Return [x, y] of the center of cell containing provided text 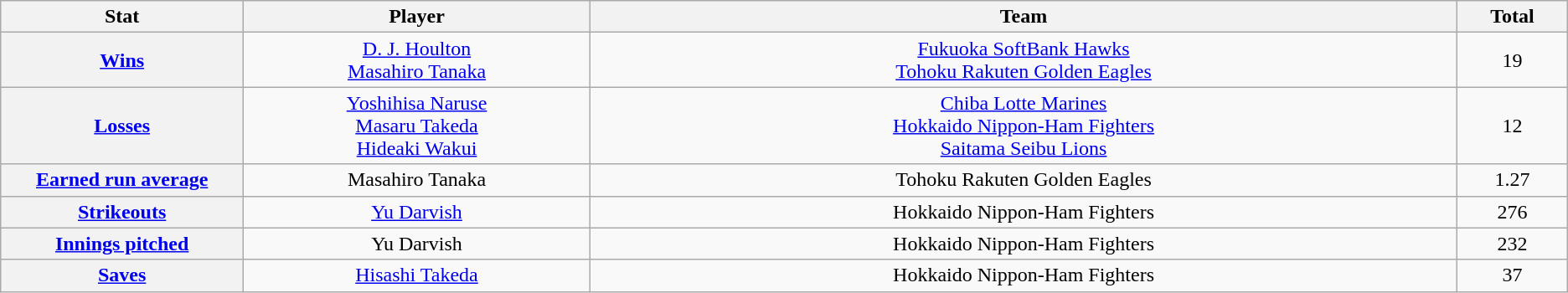
Chiba Lotte MarinesHokkaido Nippon-Ham FightersSaitama Seibu Lions [1024, 126]
Hisashi Takeda [417, 275]
Losses [122, 126]
12 [1513, 126]
Stat [122, 17]
Innings pitched [122, 244]
Player [417, 17]
Saves [122, 275]
D. J. HoultonMasahiro Tanaka [417, 60]
Fukuoka SoftBank HawksTohoku Rakuten Golden Eagles [1024, 60]
232 [1513, 244]
1.27 [1513, 180]
Yoshihisa NaruseMasaru TakedaHideaki Wakui [417, 126]
Total [1513, 17]
Masahiro Tanaka [417, 180]
19 [1513, 60]
Strikeouts [122, 212]
Wins [122, 60]
Tohoku Rakuten Golden Eagles [1024, 180]
Team [1024, 17]
276 [1513, 212]
Earned run average [122, 180]
37 [1513, 275]
